Locate the cell with the specified text and output its (x, y) center coordinate. 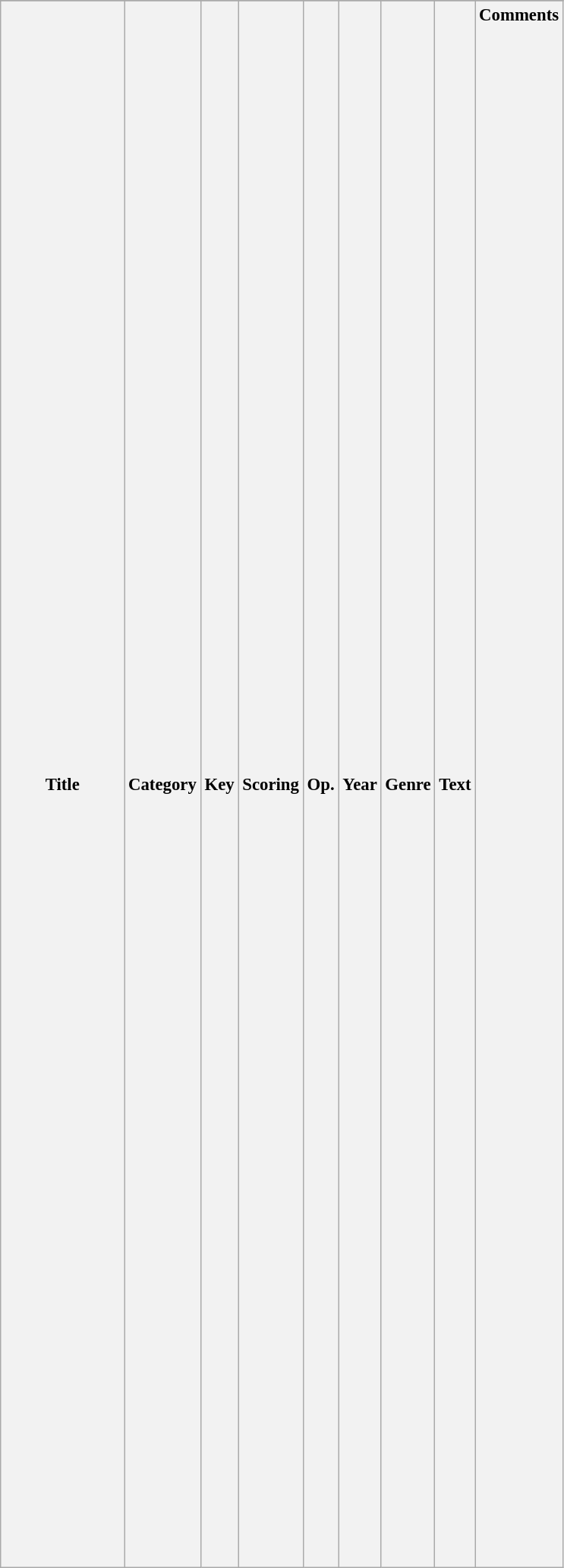
Comments (519, 784)
Genre (408, 784)
Scoring (270, 784)
Text (455, 784)
Key (219, 784)
Year (360, 784)
Category (162, 784)
Op. (320, 784)
Title (62, 784)
